Determine the [x, y] coordinate at the center of the cell enclosing the given text.  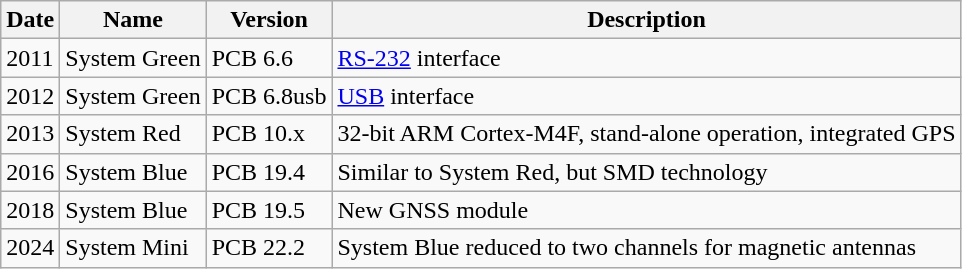
System Blue reduced to two channels for magnetic antennas [646, 248]
PCB 22.2 [269, 248]
2012 [30, 96]
System Mini [133, 248]
PCB 19.5 [269, 210]
2013 [30, 134]
2024 [30, 248]
Name [133, 20]
Description [646, 20]
PCB 19.4 [269, 172]
New GNSS module [646, 210]
Version [269, 20]
32-bit ARM Cortex-M4F, stand-alone operation, integrated GPS [646, 134]
System Red [133, 134]
2011 [30, 58]
Date [30, 20]
RS-232 interface [646, 58]
PCB 10.x [269, 134]
PCB 6.6 [269, 58]
Similar to System Red, but SMD technology [646, 172]
2016 [30, 172]
PCB 6.8usb [269, 96]
2018 [30, 210]
USB interface [646, 96]
